From the cell containing the given text, extract its center point as [x, y] coordinate. 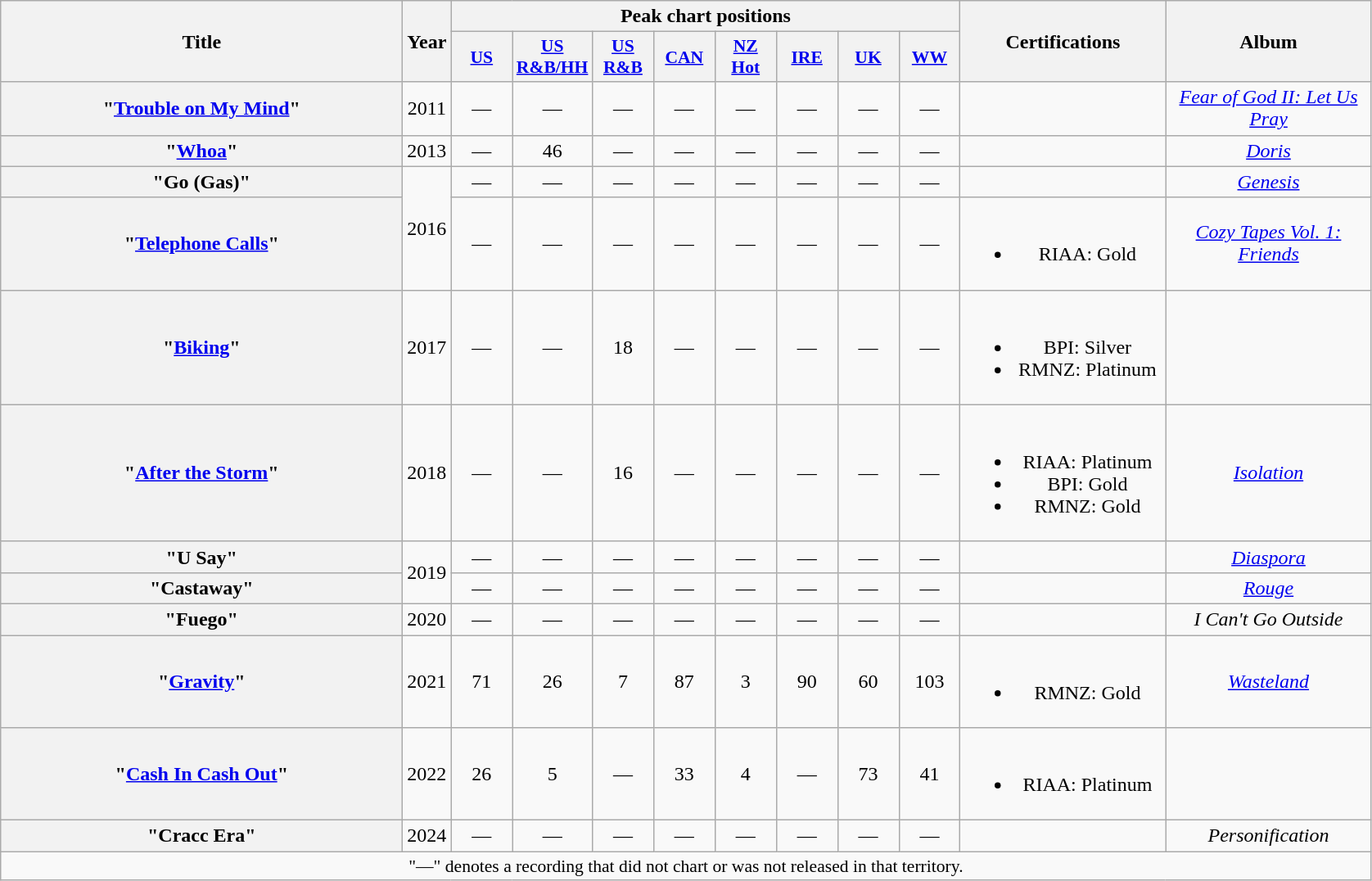
2013 [427, 151]
RMNZ: Gold [1063, 681]
"Biking" [201, 347]
2019 [427, 572]
I Can't Go Outside [1269, 619]
Isolation [1269, 473]
60 [868, 681]
"U Say" [201, 557]
Doris [1269, 151]
"Go (Gas)" [201, 182]
"After the Storm" [201, 473]
Personification [1269, 836]
73 [868, 775]
Wasteland [1269, 681]
2017 [427, 347]
"Trouble on My Mind" [201, 108]
4 [745, 775]
WW [930, 57]
2018 [427, 473]
18 [622, 347]
Album [1269, 41]
103 [930, 681]
Title [201, 41]
"—" denotes a recording that did not chart or was not released in that territory. [686, 866]
NZHot [745, 57]
2024 [427, 836]
16 [622, 473]
"Cracc Era" [201, 836]
US [481, 57]
Year [427, 41]
"Castaway" [201, 588]
71 [481, 681]
41 [930, 775]
Fear of God II: Let Us Pray [1269, 108]
Cozy Tapes Vol. 1: Friends [1269, 244]
Genesis [1269, 182]
USR&B [622, 57]
BPI: SilverRMNZ: Platinum [1063, 347]
5 [553, 775]
2011 [427, 108]
CAN [684, 57]
33 [684, 775]
Rouge [1269, 588]
RIAA: Gold [1063, 244]
IRE [807, 57]
Certifications [1063, 41]
2022 [427, 775]
"Fuego" [201, 619]
Diaspora [1269, 557]
3 [745, 681]
"Gravity" [201, 681]
RIAA: PlatinumBPI: GoldRMNZ: Gold [1063, 473]
87 [684, 681]
"Whoa" [201, 151]
2016 [427, 228]
2021 [427, 681]
"Cash In Cash Out" [201, 775]
Peak chart positions [706, 16]
RIAA: Platinum [1063, 775]
2020 [427, 619]
USR&B/HH [553, 57]
7 [622, 681]
UK [868, 57]
"Telephone Calls" [201, 244]
46 [553, 151]
90 [807, 681]
